Find where the given text appears and provide that cell's center as (x, y) coordinate. 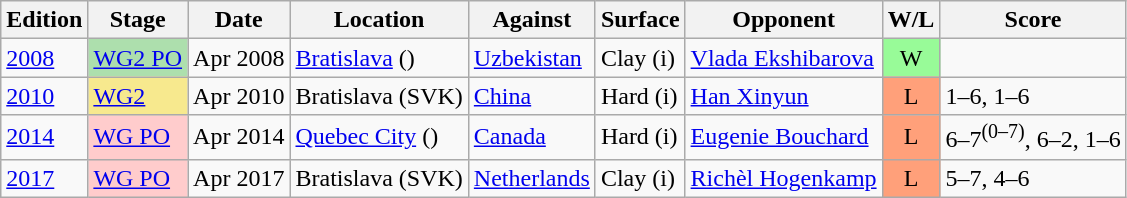
Netherlands (532, 178)
Edition (44, 20)
Vlada Ekshibarova (784, 58)
Canada (532, 138)
Apr 2008 (239, 58)
2017 (44, 178)
Apr 2010 (239, 96)
Quebec City () (379, 138)
Bratislava () (379, 58)
6–7(0–7), 6–2, 1–6 (1033, 138)
Date (239, 20)
W (911, 58)
Apr 2014 (239, 138)
2010 (44, 96)
WG2 PO (138, 58)
Han Xinyun (784, 96)
Against (532, 20)
Opponent (784, 20)
2008 (44, 58)
China (532, 96)
Stage (138, 20)
WG2 (138, 96)
Surface (640, 20)
2014 (44, 138)
Apr 2017 (239, 178)
Location (379, 20)
Richèl Hogenkamp (784, 178)
Eugenie Bouchard (784, 138)
W/L (911, 20)
1–6, 1–6 (1033, 96)
5–7, 4–6 (1033, 178)
Uzbekistan (532, 58)
Score (1033, 20)
